From the cell containing the given text, extract its center point as (X, Y) coordinate. 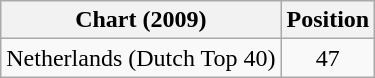
Position (328, 20)
Chart (2009) (141, 20)
Netherlands (Dutch Top 40) (141, 58)
47 (328, 58)
